Scan for the cell matching the given text and deliver its (X, Y) coordinate at center. 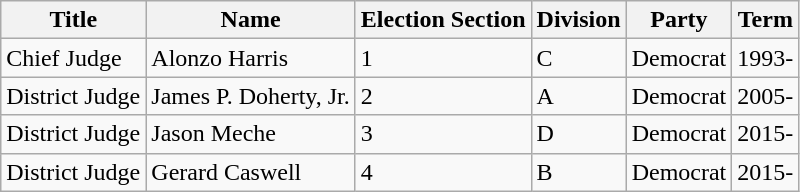
A (578, 96)
B (578, 172)
1 (443, 58)
2005- (766, 96)
Title (74, 20)
Name (251, 20)
Jason Meche (251, 134)
2 (443, 96)
1993- (766, 58)
D (578, 134)
Division (578, 20)
4 (443, 172)
Party (679, 20)
Alonzo Harris (251, 58)
C (578, 58)
Term (766, 20)
Election Section (443, 20)
3 (443, 134)
James P. Doherty, Jr. (251, 96)
Chief Judge (74, 58)
Gerard Caswell (251, 172)
